Extract the (X, Y) coordinate from the center of the cell holding the provided text.  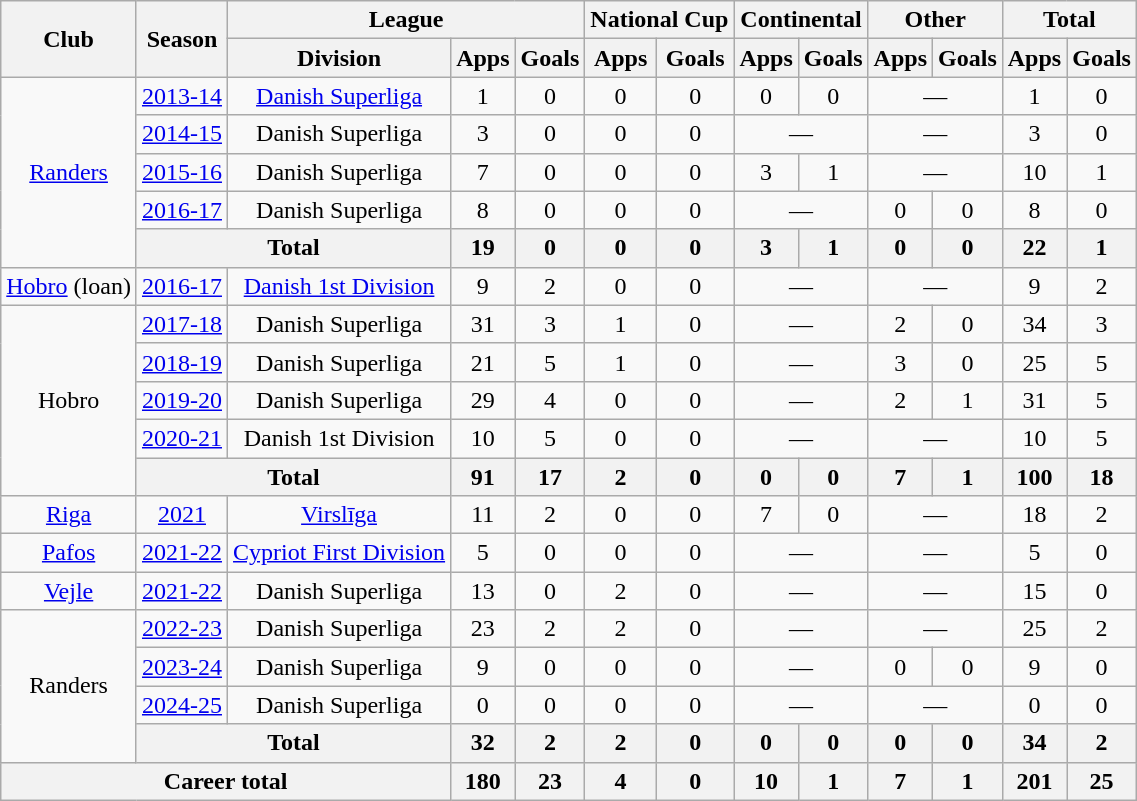
Riga (69, 515)
Virslīga (340, 515)
180 (483, 781)
21 (483, 362)
13 (483, 591)
2018-19 (182, 362)
2020-21 (182, 438)
2024-25 (182, 705)
Continental (801, 20)
Hobro (loan) (69, 286)
2021 (182, 515)
29 (483, 400)
15 (1034, 591)
Other (935, 20)
2022-23 (182, 629)
91 (483, 477)
22 (1034, 248)
National Cup (660, 20)
Club (69, 39)
100 (1034, 477)
Cypriot First Division (340, 553)
32 (483, 743)
Pafos (69, 553)
Division (340, 58)
Season (182, 39)
Career total (226, 781)
2013-14 (182, 96)
19 (483, 248)
2019-20 (182, 400)
17 (550, 477)
2017-18 (182, 324)
2023-24 (182, 667)
Vejle (69, 591)
201 (1034, 781)
11 (483, 515)
Hobro (69, 400)
League (406, 20)
2014-15 (182, 134)
2015-16 (182, 172)
